For the text-containing cell, return its midpoint in [x, y] coordinate format. 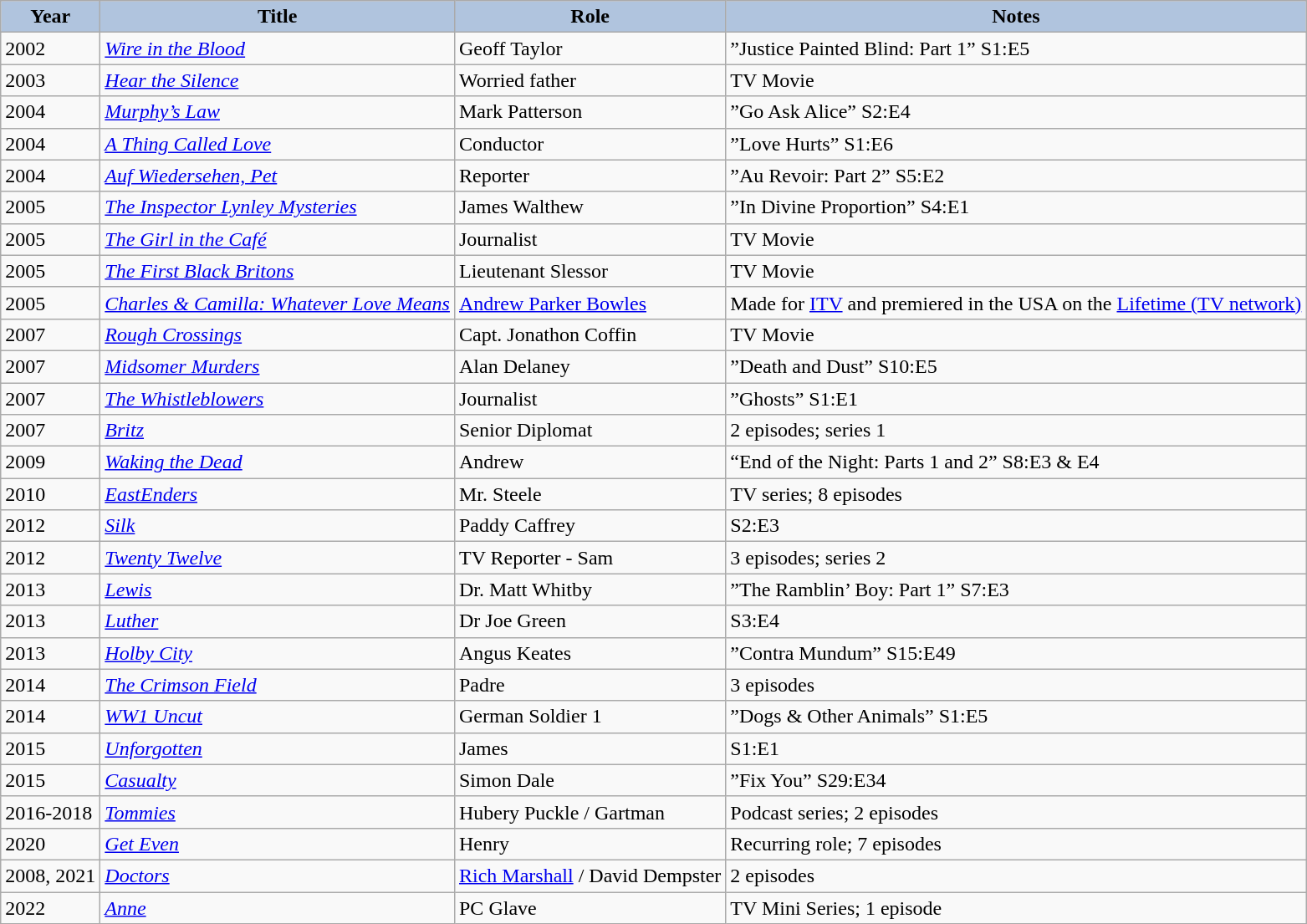
Anne [278, 907]
3 episodes; series 2 [1016, 558]
TV Reporter - Sam [590, 558]
PC Glave [590, 907]
Hubery Puckle / Gartman [590, 812]
The First Black Britons [278, 271]
”Death and Dust” S10:E5 [1016, 366]
Dr. Matt Whitby [590, 590]
Capt. Jonathon Coffin [590, 334]
Podcast series; 2 episodes [1016, 812]
”Justice Painted Blind: Part 1” S1:E5 [1016, 48]
Angus Keates [590, 653]
”Love Hurts” S1:E6 [1016, 144]
Rough Crossings [278, 334]
Auf Wiedersehen, Pet [278, 176]
Doctors [278, 876]
Wire in the Blood [278, 48]
Title [278, 17]
Year [50, 17]
Mark Patterson [590, 112]
Lieutenant Slessor [590, 271]
Recurring role; 7 episodes [1016, 844]
Twenty Twelve [278, 558]
Casualty [278, 780]
Role [590, 17]
2009 [50, 462]
Charles & Camilla: Whatever Love Means [278, 303]
Senior Diplomat [590, 431]
TV series; 8 episodes [1016, 494]
Hear the Silence [278, 80]
”Fix You” S29:E34 [1016, 780]
Silk [278, 526]
S2:E3 [1016, 526]
Geoff Taylor [590, 48]
Lewis [278, 590]
Simon Dale [590, 780]
”The Ramblin’ Boy: Part 1” S7:E3 [1016, 590]
”Ghosts” S1:E1 [1016, 399]
S1:E1 [1016, 748]
S3:E4 [1016, 621]
Paddy Caffrey [590, 526]
2016-2018 [50, 812]
WW1 Uncut [278, 717]
Worried father [590, 80]
James Walthew [590, 207]
Unforgotten [278, 748]
“End of the Night: Parts 1 and 2” S8:E3 & E4 [1016, 462]
Andrew Parker Bowles [590, 303]
Conductor [590, 144]
2003 [50, 80]
Rich Marshall / David Dempster [590, 876]
Padre [590, 685]
The Crimson Field [278, 685]
Waking the Dead [278, 462]
2022 [50, 907]
2 episodes [1016, 876]
TV Mini Series; 1 episode [1016, 907]
A Thing Called Love [278, 144]
German Soldier 1 [590, 717]
Holby City [278, 653]
The Inspector Lynley Mysteries [278, 207]
Notes [1016, 17]
Mr. Steele [590, 494]
”Contra Mundum” S15:E49 [1016, 653]
2002 [50, 48]
Alan Delaney [590, 366]
Made for ITV and premiered in the USA on the Lifetime (TV network) [1016, 303]
”Dogs & Other Animals” S1:E5 [1016, 717]
EastEnders [278, 494]
2010 [50, 494]
Luther [278, 621]
The Whistleblowers [278, 399]
Midsomer Murders [278, 366]
”Au Revoir: Part 2” S5:E2 [1016, 176]
2020 [50, 844]
Get Even [278, 844]
Reporter [590, 176]
2008, 2021 [50, 876]
Henry [590, 844]
Murphy’s Law [278, 112]
”Go Ask Alice” S2:E4 [1016, 112]
3 episodes [1016, 685]
Andrew [590, 462]
Dr Joe Green [590, 621]
Britz [278, 431]
2 episodes; series 1 [1016, 431]
”In Divine Proportion” S4:E1 [1016, 207]
James [590, 748]
The Girl in the Café [278, 239]
Tommies [278, 812]
